For the text-containing cell, return its midpoint in (x, y) coordinate format. 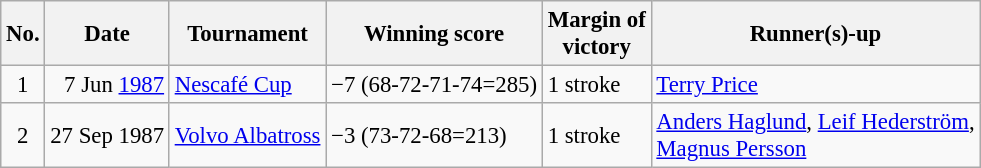
Volvo Albatross (247, 136)
Date (107, 34)
Winning score (434, 34)
Nescafé Cup (247, 85)
2 (23, 136)
27 Sep 1987 (107, 136)
Runner(s)-up (816, 34)
No. (23, 34)
1 (23, 85)
−3 (73-72-68=213) (434, 136)
Anders Haglund, Leif Hederström, Magnus Persson (816, 136)
7 Jun 1987 (107, 85)
Terry Price (816, 85)
Margin ofvictory (596, 34)
Tournament (247, 34)
−7 (68-72-71-74=285) (434, 85)
